Return the [x, y] coordinate for the center point of the cell that contains the specified text.  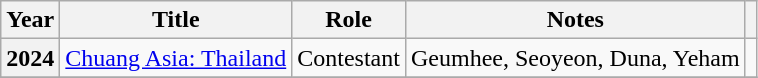
Year [30, 20]
Geumhee, Seoyeon, Duna, Yeham [575, 58]
Title [176, 20]
Role [349, 20]
Contestant [349, 58]
Chuang Asia: Thailand [176, 58]
Notes [575, 20]
2024 [30, 58]
